Search for the cell housing the specified text and yield its [X, Y] center coordinate. 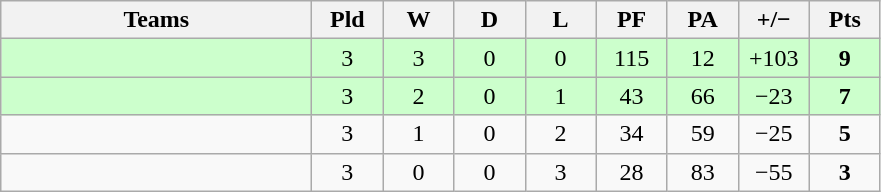
83 [702, 172]
43 [632, 96]
34 [632, 134]
59 [702, 134]
9 [844, 58]
−25 [774, 134]
28 [632, 172]
66 [702, 96]
5 [844, 134]
115 [632, 58]
−55 [774, 172]
PF [632, 20]
W [418, 20]
Teams [156, 20]
D [490, 20]
−23 [774, 96]
L [560, 20]
7 [844, 96]
Pld [348, 20]
12 [702, 58]
+/− [774, 20]
Pts [844, 20]
PA [702, 20]
+103 [774, 58]
